Return [X, Y] of the center of cell containing provided text 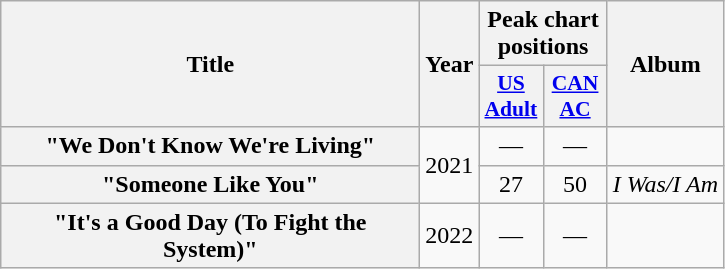
"It's a Good Day (To Fight the System)" [210, 236]
"Someone Like You" [210, 184]
Year [450, 64]
Title [210, 64]
50 [575, 184]
2021 [450, 165]
CANAC [575, 96]
"We Don't Know We're Living" [210, 146]
USAdult [511, 96]
27 [511, 184]
Album [665, 64]
2022 [450, 236]
I Was/I Am [665, 184]
Peak chart positions [543, 34]
